Detect which cell encompasses the target text, then output its [x, y] center coordinate. 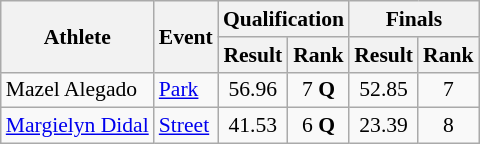
56.96 [253, 90]
52.85 [384, 90]
41.53 [253, 126]
Mazel Alegado [78, 90]
Margielyn Didal [78, 126]
Finals [414, 19]
6 Q [318, 126]
23.39 [384, 126]
7 Q [318, 90]
Event [186, 36]
Athlete [78, 36]
8 [448, 126]
Park [186, 90]
Street [186, 126]
7 [448, 90]
Qualification [284, 19]
